Capture the cell that displays the provided text and extract its [x, y] central coordinate. 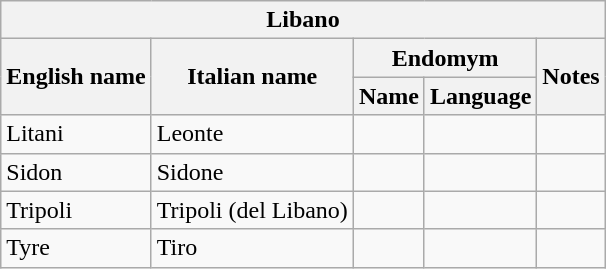
Italian name [252, 77]
Endomym [444, 58]
Language [480, 96]
Sidon [76, 172]
Litani [76, 134]
Leonte [252, 134]
English name [76, 77]
Tiro [252, 248]
Sidone [252, 172]
Name [388, 96]
Tripoli [76, 210]
Libano [303, 20]
Notes [571, 77]
Tyre [76, 248]
Tripoli (del Libano) [252, 210]
